Return [X, Y] of the center of cell containing provided text 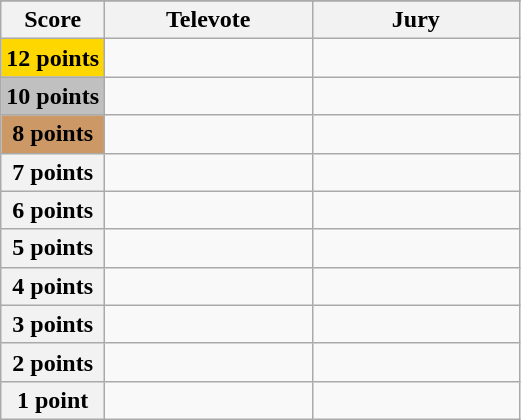
6 points [53, 210]
3 points [53, 324]
5 points [53, 248]
8 points [53, 134]
1 point [53, 400]
Score [53, 20]
10 points [53, 96]
4 points [53, 286]
7 points [53, 172]
Televote [209, 20]
2 points [53, 362]
Jury [416, 20]
12 points [53, 58]
